Identify which cell holds the provided text, then report its (x, y) central coordinate. 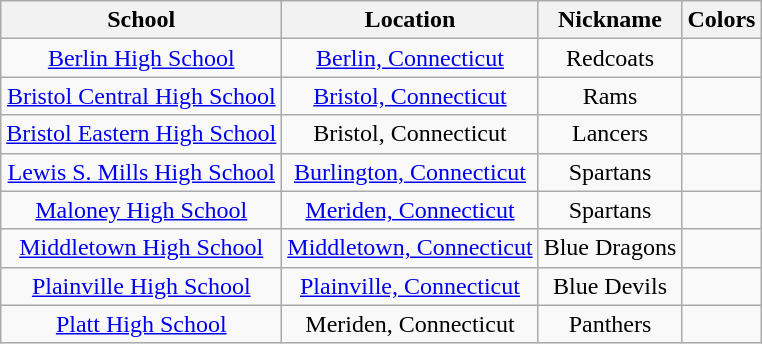
Blue Dragons (610, 248)
Middletown High School (142, 248)
Plainville High School (142, 286)
Redcoats (610, 58)
Burlington, Connecticut (410, 172)
Berlin High School (142, 58)
Bristol Eastern High School (142, 134)
Bristol Central High School (142, 96)
Platt High School (142, 324)
Maloney High School (142, 210)
Plainville, Connecticut (410, 286)
Lancers (610, 134)
School (142, 20)
Lewis S. Mills High School (142, 172)
Blue Devils (610, 286)
Berlin, Connecticut (410, 58)
Nickname (610, 20)
Colors (722, 20)
Rams (610, 96)
Location (410, 20)
Middletown, Connecticut (410, 248)
Panthers (610, 324)
